Search for the cell housing the specified text and yield its (x, y) center coordinate. 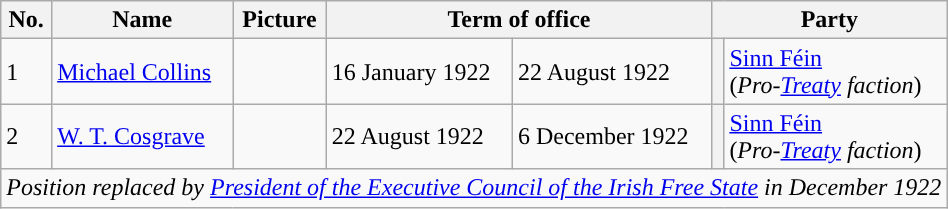
Name (142, 20)
No. (26, 20)
Position replaced by President of the Executive Council of the Irish Free State in December 1922 (474, 188)
1 (26, 72)
2 (26, 136)
6 December 1922 (612, 136)
Michael Collins (142, 72)
Picture (280, 20)
Term of office (518, 20)
16 January 1922 (419, 72)
Party (830, 20)
W. T. Cosgrave (142, 136)
